Identify which cell holds the provided text, then report its (x, y) central coordinate. 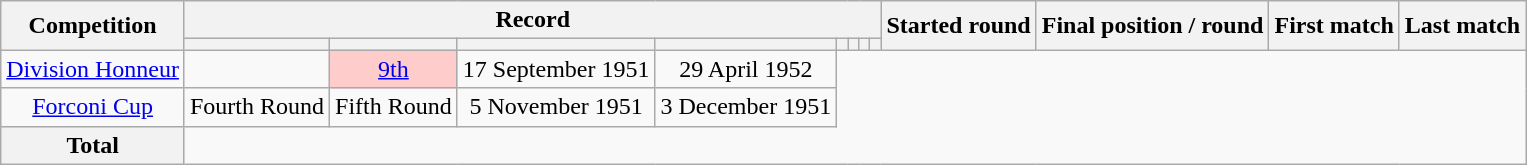
17 September 1951 (556, 69)
First match (1334, 26)
Fourth Round (256, 107)
5 November 1951 (556, 107)
Record (532, 20)
Total (93, 145)
Final position / round (1152, 26)
29 April 1952 (746, 69)
Division Honneur (93, 69)
Competition (93, 26)
Forconi Cup (93, 107)
Fifth Round (394, 107)
9th (394, 69)
Last match (1462, 26)
3 December 1951 (746, 107)
Started round (958, 26)
